Find where the given text appears and provide that cell's center as [x, y] coordinate. 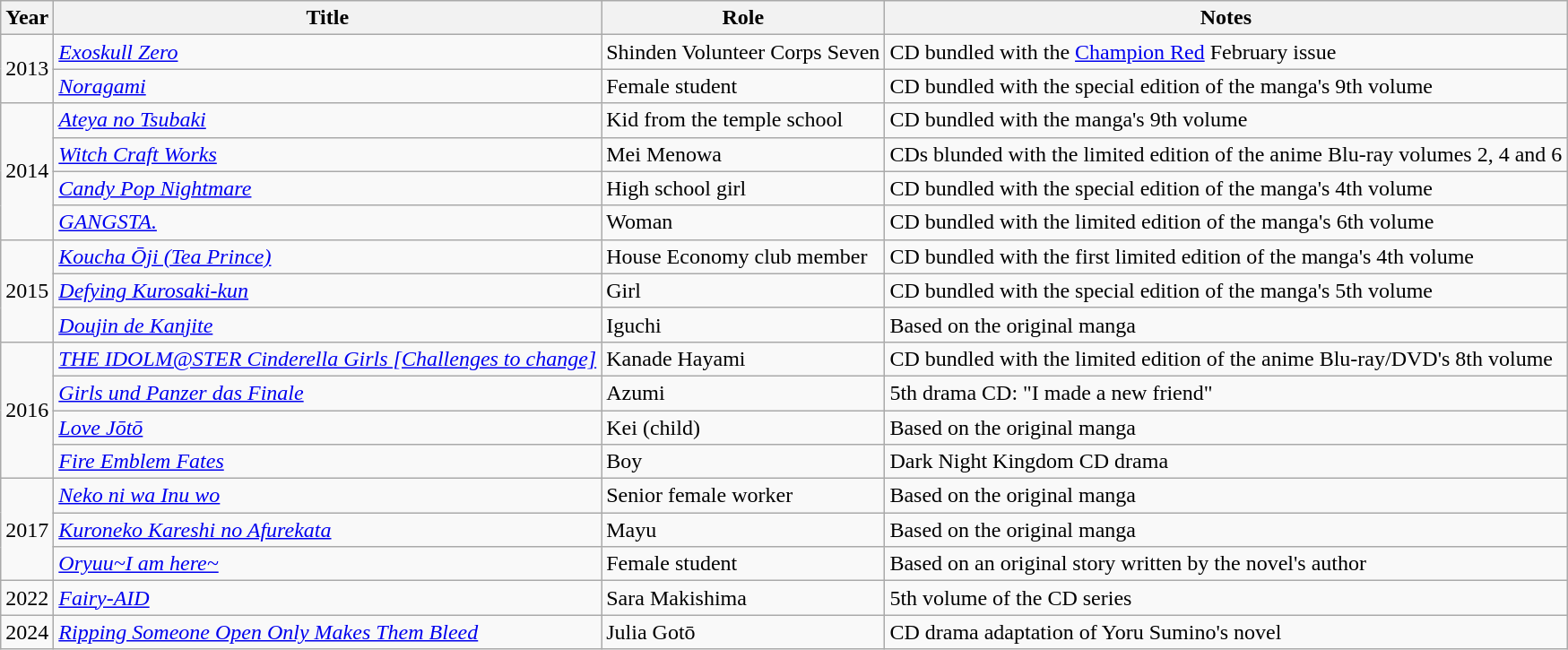
2014 [27, 171]
Kid from the temple school [743, 120]
Ripping Someone Open Only Makes Them Bleed [328, 632]
Girls und Panzer das Finale [328, 393]
CD bundled with the limited edition of the manga's 6th volume [1226, 222]
CD bundled with the limited edition of the anime Blu-ray/DVD's 8th volume [1226, 359]
2024 [27, 632]
Mei Menowa [743, 154]
5th drama CD: "I made a new friend" [1226, 393]
Mayu [743, 530]
Year [27, 18]
Kuroneko Kareshi no Afurekata [328, 530]
CD bundled with the special edition of the manga's 5th volume [1226, 290]
CD bundled with the manga's 9th volume [1226, 120]
Sara Makishima [743, 598]
Witch Craft Works [328, 154]
Title [328, 18]
2017 [27, 530]
2015 [27, 290]
Kei (child) [743, 428]
Exoskull Zero [328, 52]
CD bundled with the Champion Red February issue [1226, 52]
Defying Kurosaki-kun [328, 290]
Notes [1226, 18]
CD bundled with the special edition of the manga's 9th volume [1226, 86]
Love Jōtō [328, 428]
Julia Gotō [743, 632]
Role [743, 18]
Koucha Ōji (Tea Prince) [328, 256]
Based on an original story written by the novel's author [1226, 564]
Fairy-AID [328, 598]
CD drama adaptation of Yoru Sumino's novel [1226, 632]
CD bundled with the special edition of the manga's 4th volume [1226, 188]
Noragami [328, 86]
Ateya no Tsubaki [328, 120]
2022 [27, 598]
Woman [743, 222]
CDs blunded with the limited edition of the anime Blu-ray volumes 2, 4 and 6 [1226, 154]
5th volume of the CD series [1226, 598]
Iguchi [743, 325]
Doujin de Kanjite [328, 325]
High school girl [743, 188]
2016 [27, 410]
Oryuu~I am here~ [328, 564]
CD bundled with the first limited edition of the manga's 4th volume [1226, 256]
Girl [743, 290]
Senior female worker [743, 496]
Neko ni wa Inu wo [328, 496]
Candy Pop Nightmare [328, 188]
Boy [743, 462]
Fire Emblem Fates [328, 462]
THE IDOLM@STER Cinderella Girls [Challenges to change] [328, 359]
Kanade Hayami [743, 359]
GANGSTA. [328, 222]
House Economy club member [743, 256]
Azumi [743, 393]
2013 [27, 69]
Shinden Volunteer Corps Seven [743, 52]
Dark Night Kingdom CD drama [1226, 462]
